Detect which cell encompasses the target text, then output its [X, Y] center coordinate. 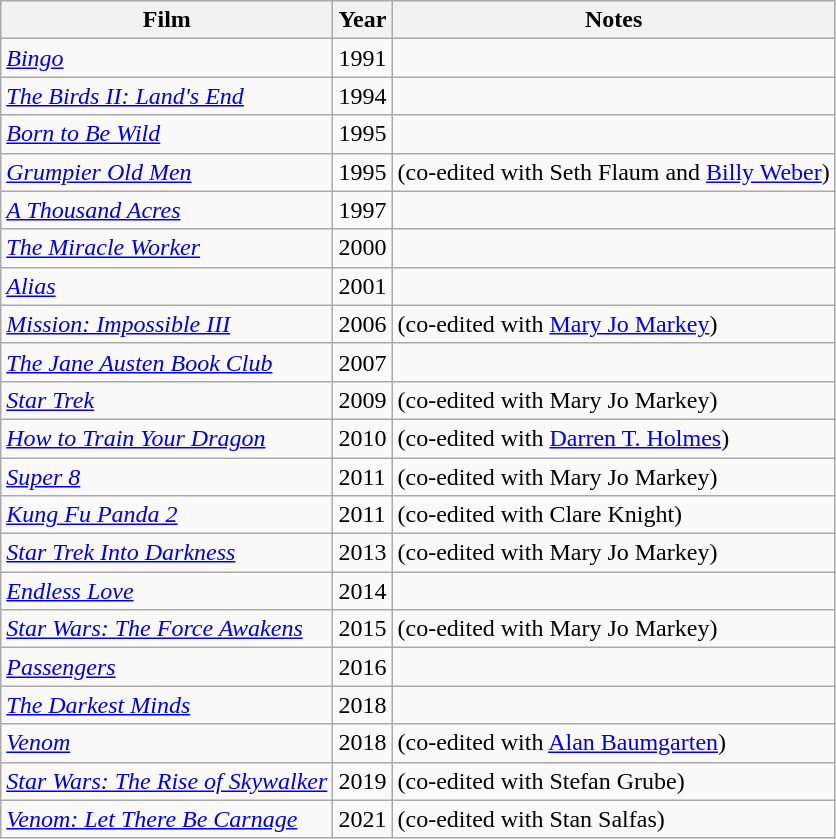
2006 [362, 324]
Kung Fu Panda 2 [167, 515]
(co-edited with Alan Baumgarten) [614, 743]
How to Train Your Dragon [167, 438]
The Miracle Worker [167, 248]
Venom [167, 743]
Mission: Impossible III [167, 324]
Film [167, 20]
(co-edited with Stan Salfas) [614, 819]
2019 [362, 781]
(co-edited with Darren T. Holmes) [614, 438]
Notes [614, 20]
Grumpier Old Men [167, 172]
2021 [362, 819]
(co-edited with Stefan Grube) [614, 781]
Star Wars: The Force Awakens [167, 629]
Star Trek Into Darkness [167, 553]
Born to Be Wild [167, 134]
Venom: Let There Be Carnage [167, 819]
(co-edited with Clare Knight) [614, 515]
The Birds II: Land's End [167, 96]
2015 [362, 629]
2007 [362, 362]
The Jane Austen Book Club [167, 362]
Bingo [167, 58]
The Darkest Minds [167, 705]
2000 [362, 248]
Star Wars: The Rise of Skywalker [167, 781]
Alias [167, 286]
(co-edited with Seth Flaum and Billy Weber) [614, 172]
2013 [362, 553]
1997 [362, 210]
2016 [362, 667]
2014 [362, 591]
2009 [362, 400]
2010 [362, 438]
2001 [362, 286]
Super 8 [167, 477]
A Thousand Acres [167, 210]
1991 [362, 58]
1994 [362, 96]
Year [362, 20]
Star Trek [167, 400]
Passengers [167, 667]
Endless Love [167, 591]
